Find where the given text appears and provide that cell's center as (x, y) coordinate. 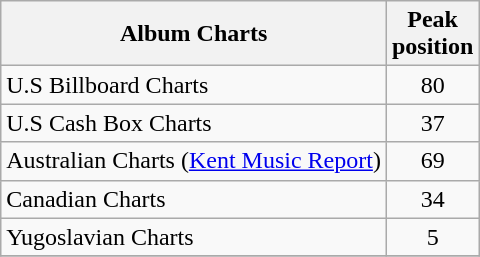
Peakposition (432, 34)
U.S Billboard Charts (194, 85)
Australian Charts (Kent Music Report) (194, 161)
37 (432, 123)
80 (432, 85)
Yugoslavian Charts (194, 237)
Album Charts (194, 34)
Canadian Charts (194, 199)
5 (432, 237)
69 (432, 161)
U.S Cash Box Charts (194, 123)
34 (432, 199)
